Provide the (X, Y) coordinate of the cell's center where the given text is located.  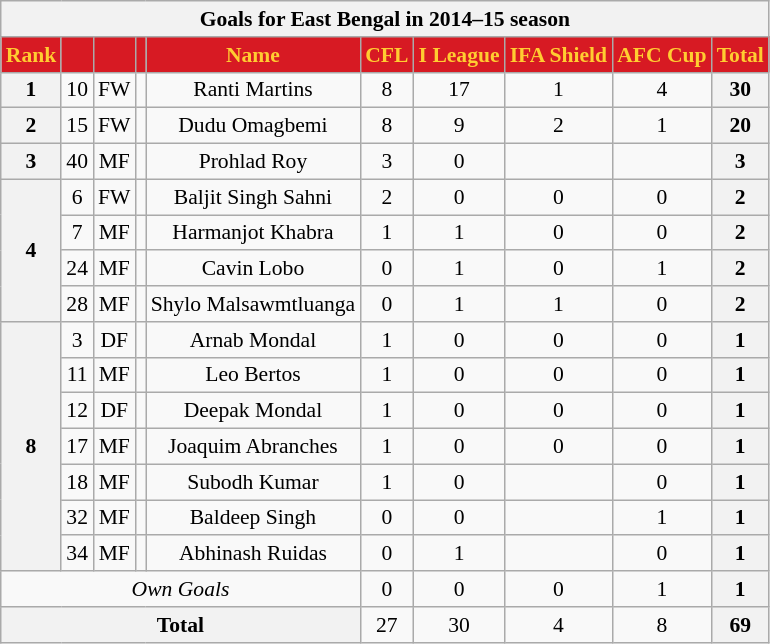
10 (77, 90)
20 (740, 126)
Baldeep Singh (254, 518)
Prohlad Roy (254, 162)
AFC Cup (662, 55)
40 (77, 162)
Shylo Malsawmtluanga (254, 304)
18 (77, 482)
Own Goals (180, 589)
12 (77, 411)
Abhinash Ruidas (254, 554)
Ranti Martins (254, 90)
I League (460, 55)
9 (460, 126)
CFL (386, 55)
IFA Shield (559, 55)
Rank (32, 55)
32 (77, 518)
Baljit Singh Sahni (254, 197)
15 (77, 126)
27 (386, 625)
69 (740, 625)
34 (77, 554)
24 (77, 269)
Arnab Mondal (254, 340)
Subodh Kumar (254, 482)
Leo Bertos (254, 375)
Deepak Mondal (254, 411)
28 (77, 304)
7 (77, 233)
Goals for East Bengal in 2014–15 season (385, 19)
Joaquim Abranches (254, 447)
11 (77, 375)
Harmanjot Khabra (254, 233)
Dudu Omagbemi (254, 126)
Name (254, 55)
6 (77, 197)
Cavin Lobo (254, 269)
